For the text-containing cell, return its midpoint in [x, y] coordinate format. 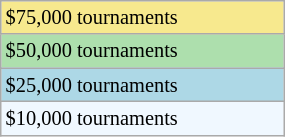
$75,000 tournaments [142, 17]
$50,000 tournaments [142, 51]
$25,000 tournaments [142, 85]
$10,000 tournaments [142, 118]
